Provide the (x, y) coordinate of the cell's center where the given text is located.  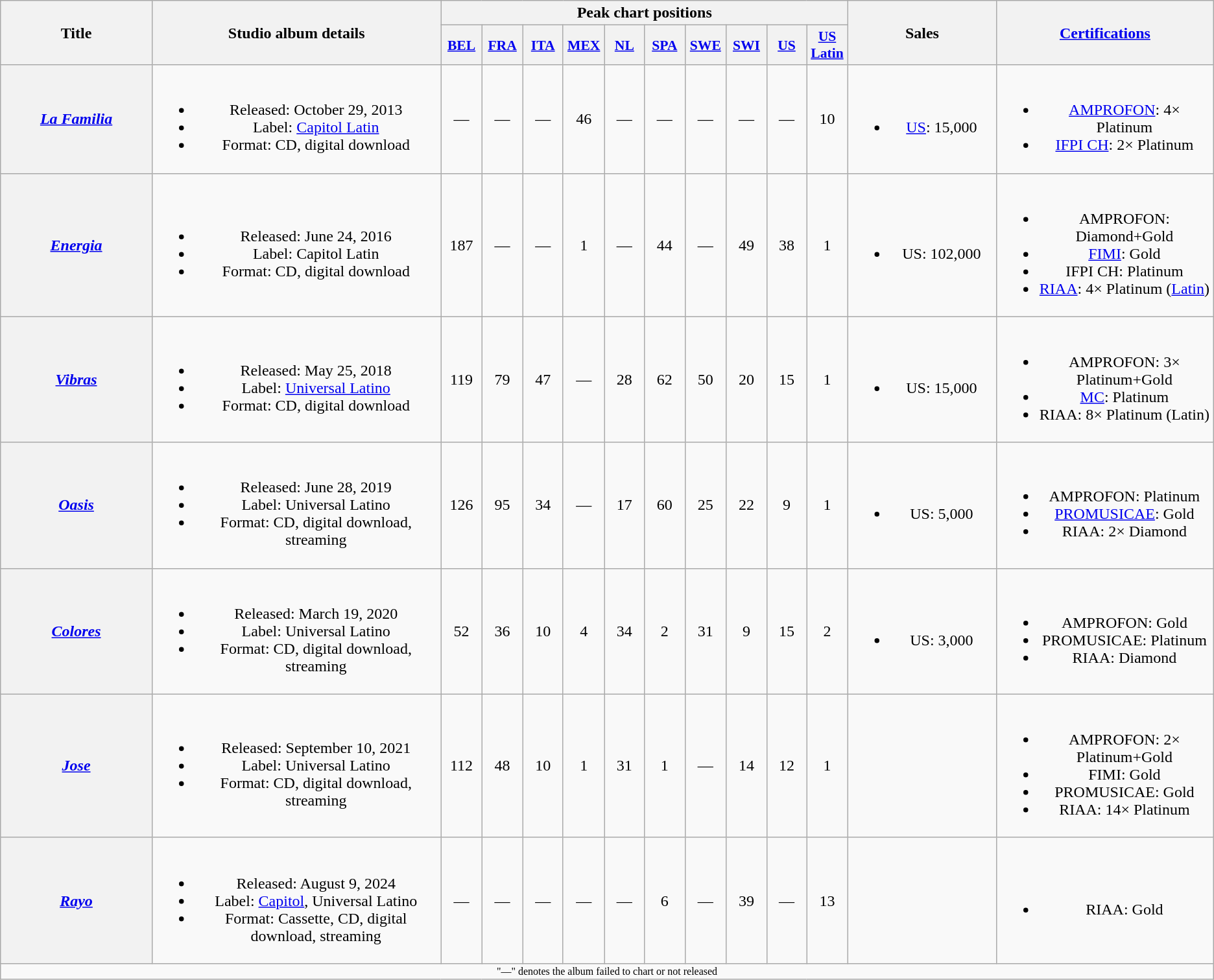
AMPROFON: Diamond+GoldFIMI: GoldIFPI CH: PlatinumRIAA: 4× Platinum (Latin) (1105, 245)
13 (827, 900)
Released: August 9, 2024Label: Capitol, Universal LatinoFormat: Cassette, CD, digital download, streaming (296, 900)
Title (77, 32)
60 (665, 505)
95 (502, 505)
Released: May 25, 2018Label: Universal LatinoFormat: CD, digital download (296, 379)
AMPROFON: 3× Platinum+GoldMC: Platinum RIAA: 8× Platinum (Latin) (1105, 379)
22 (747, 505)
62 (665, 379)
Jose (77, 765)
36 (502, 631)
25 (706, 505)
NL (625, 45)
Energia (77, 245)
48 (502, 765)
SPA (665, 45)
US: 5,000 (922, 505)
MEX (584, 45)
79 (502, 379)
46 (584, 119)
112 (462, 765)
AMPROFON: 2× Platinum+GoldFIMI: GoldPROMUSICAE: GoldRIAA: 14× Platinum (1105, 765)
Released: October 29, 2013Label: Capitol LatinFormat: CD, digital download (296, 119)
US: 102,000 (922, 245)
ITA (543, 45)
187 (462, 245)
49 (747, 245)
6 (665, 900)
38 (786, 245)
Vibras (77, 379)
Sales (922, 32)
Released: June 24, 2016Label: Capitol LatinFormat: CD, digital download (296, 245)
AMPROFON: GoldPROMUSICAE: PlatinumRIAA: Diamond (1105, 631)
119 (462, 379)
Peak chart positions (645, 13)
Released: September 10, 2021Label: Universal LatinoFormat: CD, digital download, streaming (296, 765)
"—" denotes the album failed to chart or not released (607, 971)
La Familia (77, 119)
US: 3,000 (922, 631)
47 (543, 379)
Studio album details (296, 32)
12 (786, 765)
4 (584, 631)
USLatin (827, 45)
Released: June 28, 2019Label: Universal LatinoFormat: CD, digital download, streaming (296, 505)
SWE (706, 45)
17 (625, 505)
SWI (747, 45)
Released: March 19, 2020Label: Universal LatinoFormat: CD, digital download, streaming (296, 631)
28 (625, 379)
US (786, 45)
Rayo (77, 900)
20 (747, 379)
RIAA: Gold (1105, 900)
44 (665, 245)
126 (462, 505)
39 (747, 900)
AMPROFON: 4× PlatinumIFPI CH: 2× Platinum (1105, 119)
14 (747, 765)
FRA (502, 45)
52 (462, 631)
Oasis (77, 505)
BEL (462, 45)
Certifications (1105, 32)
Colores (77, 631)
AMPROFON: PlatinumPROMUSICAE: GoldRIAA: 2× Diamond (1105, 505)
50 (706, 379)
